For the text-containing cell, return its midpoint in (x, y) coordinate format. 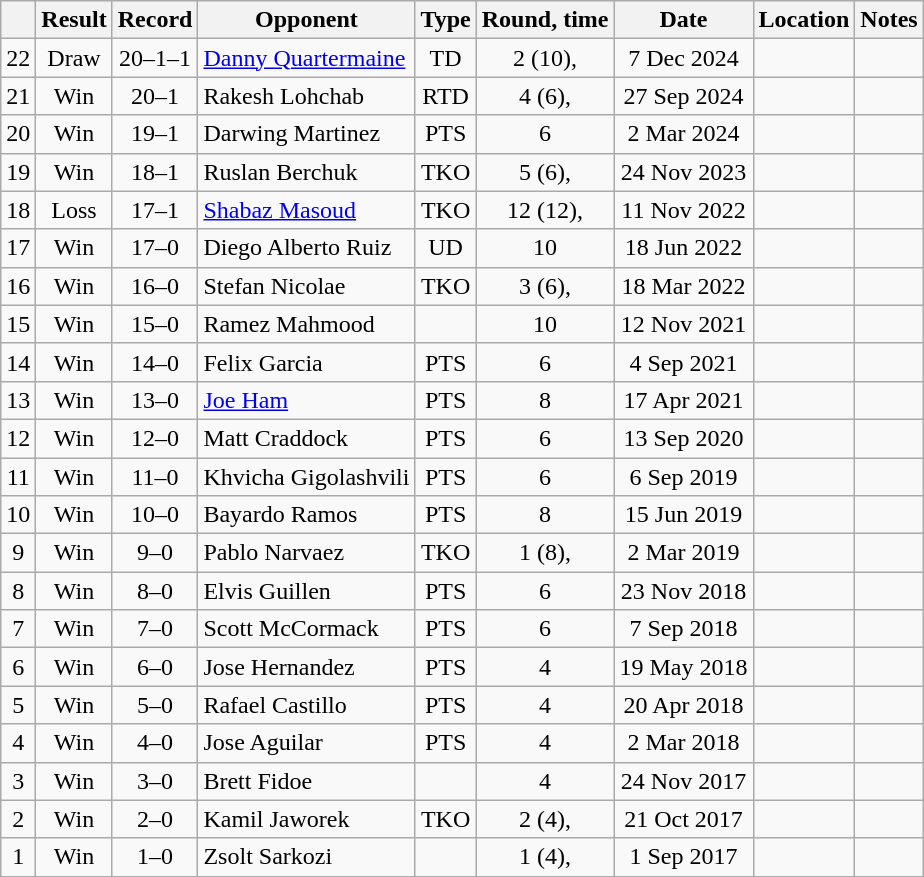
3–0 (155, 781)
13–0 (155, 400)
3 (6), (545, 286)
8–0 (155, 591)
2–0 (155, 819)
Scott McCormack (306, 629)
Elvis Guillen (306, 591)
Round, time (545, 20)
14–0 (155, 362)
17–0 (155, 248)
27 Sep 2024 (684, 96)
9 (18, 553)
Jose Aguilar (306, 743)
12 (18, 438)
17 Apr 2021 (684, 400)
3 (18, 781)
15 (18, 324)
11 (18, 477)
4–0 (155, 743)
Draw (74, 58)
9–0 (155, 553)
17 (18, 248)
11 Nov 2022 (684, 210)
Jose Hernandez (306, 667)
4 (6), (545, 96)
20–1 (155, 96)
1 Sep 2017 (684, 857)
24 Nov 2023 (684, 172)
4 Sep 2021 (684, 362)
Location (804, 20)
1 (4), (545, 857)
16–0 (155, 286)
5 (18, 705)
22 (18, 58)
18 Jun 2022 (684, 248)
Bayardo Ramos (306, 515)
21 (18, 96)
Ramez Mahmood (306, 324)
RTD (446, 96)
5 (6), (545, 172)
Felix Garcia (306, 362)
Rakesh Lohchab (306, 96)
Record (155, 20)
Kamil Jaworek (306, 819)
12 Nov 2021 (684, 324)
Date (684, 20)
UD (446, 248)
Result (74, 20)
18–1 (155, 172)
Brett Fidoe (306, 781)
18 Mar 2022 (684, 286)
Notes (889, 20)
Shabaz Masoud (306, 210)
7 (18, 629)
14 (18, 362)
Opponent (306, 20)
12 (12), (545, 210)
12–0 (155, 438)
19–1 (155, 134)
13 Sep 2020 (684, 438)
Rafael Castillo (306, 705)
2 Mar 2024 (684, 134)
24 Nov 2017 (684, 781)
21 Oct 2017 (684, 819)
1 (18, 857)
20 Apr 2018 (684, 705)
10–0 (155, 515)
16 (18, 286)
19 (18, 172)
13 (18, 400)
19 May 2018 (684, 667)
Ruslan Berchuk (306, 172)
2 (18, 819)
6 Sep 2019 (684, 477)
Stefan Nicolae (306, 286)
11–0 (155, 477)
5–0 (155, 705)
15–0 (155, 324)
7–0 (155, 629)
Loss (74, 210)
Danny Quartermaine (306, 58)
7 Dec 2024 (684, 58)
23 Nov 2018 (684, 591)
Type (446, 20)
20–1–1 (155, 58)
7 Sep 2018 (684, 629)
TD (446, 58)
2 Mar 2018 (684, 743)
1–0 (155, 857)
1 (8), (545, 553)
2 (10), (545, 58)
17–1 (155, 210)
Matt Craddock (306, 438)
15 Jun 2019 (684, 515)
20 (18, 134)
Darwing Martinez (306, 134)
Joe Ham (306, 400)
2 Mar 2019 (684, 553)
2 (4), (545, 819)
18 (18, 210)
Khvicha Gigolashvili (306, 477)
6–0 (155, 667)
Pablo Narvaez (306, 553)
Diego Alberto Ruiz (306, 248)
Zsolt Sarkozi (306, 857)
